Provide the [X, Y] coordinate of the cell's center where the given text is located.  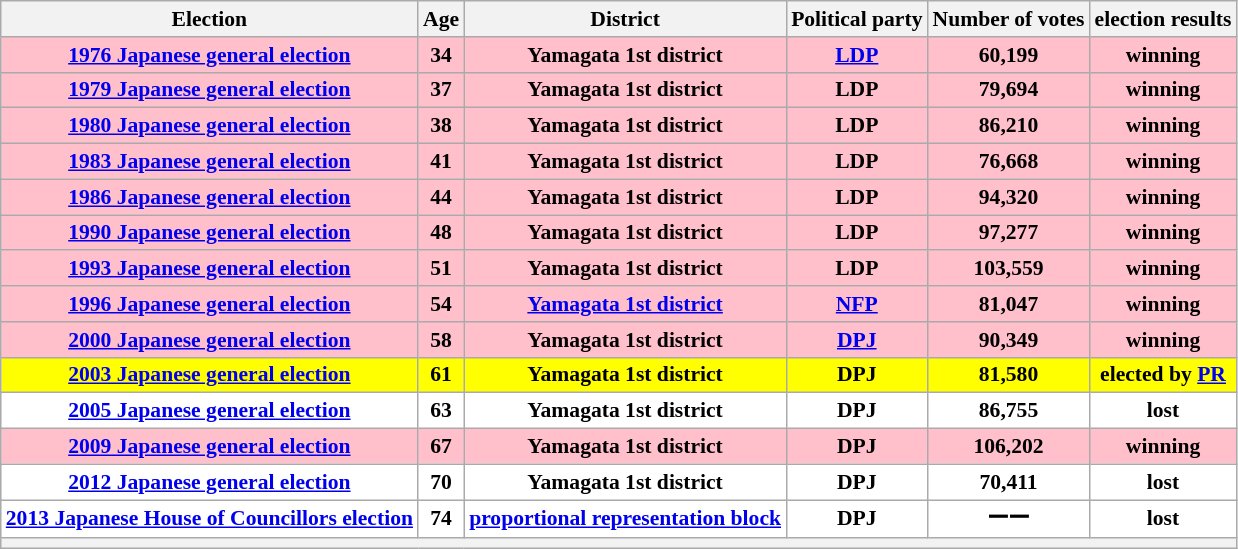
97,277 [1008, 233]
44 [441, 197]
NFP [856, 304]
58 [441, 340]
34 [441, 55]
election results [1164, 19]
81,580 [1008, 375]
41 [441, 162]
2009 Japanese general election [210, 447]
2012 Japanese general election [210, 482]
67 [441, 447]
1983 Japanese general election [210, 162]
61 [441, 375]
86,210 [1008, 126]
63 [441, 411]
54 [441, 304]
79,694 [1008, 90]
70 [441, 482]
Political party [856, 19]
106,202 [1008, 447]
51 [441, 269]
76,668 [1008, 162]
90,349 [1008, 340]
103,559 [1008, 269]
48 [441, 233]
2013 Japanese House of Councillors election [210, 520]
proportional representation block [625, 520]
70,411 [1008, 482]
1986 Japanese general election [210, 197]
37 [441, 90]
2005 Japanese general election [210, 411]
2000 Japanese general election [210, 340]
District [625, 19]
74 [441, 520]
1979 Japanese general election [210, 90]
elected by PR [1164, 375]
86,755 [1008, 411]
Number of votes [1008, 19]
Age [441, 19]
1980 Japanese general election [210, 126]
1996 Japanese general election [210, 304]
60,199 [1008, 55]
1990 Japanese general election [210, 233]
ーー [1008, 520]
1993 Japanese general election [210, 269]
2003 Japanese general election [210, 375]
38 [441, 126]
94,320 [1008, 197]
1976 Japanese general election [210, 55]
81,047 [1008, 304]
Election [210, 19]
